Return (X, Y) of the center of cell containing provided text 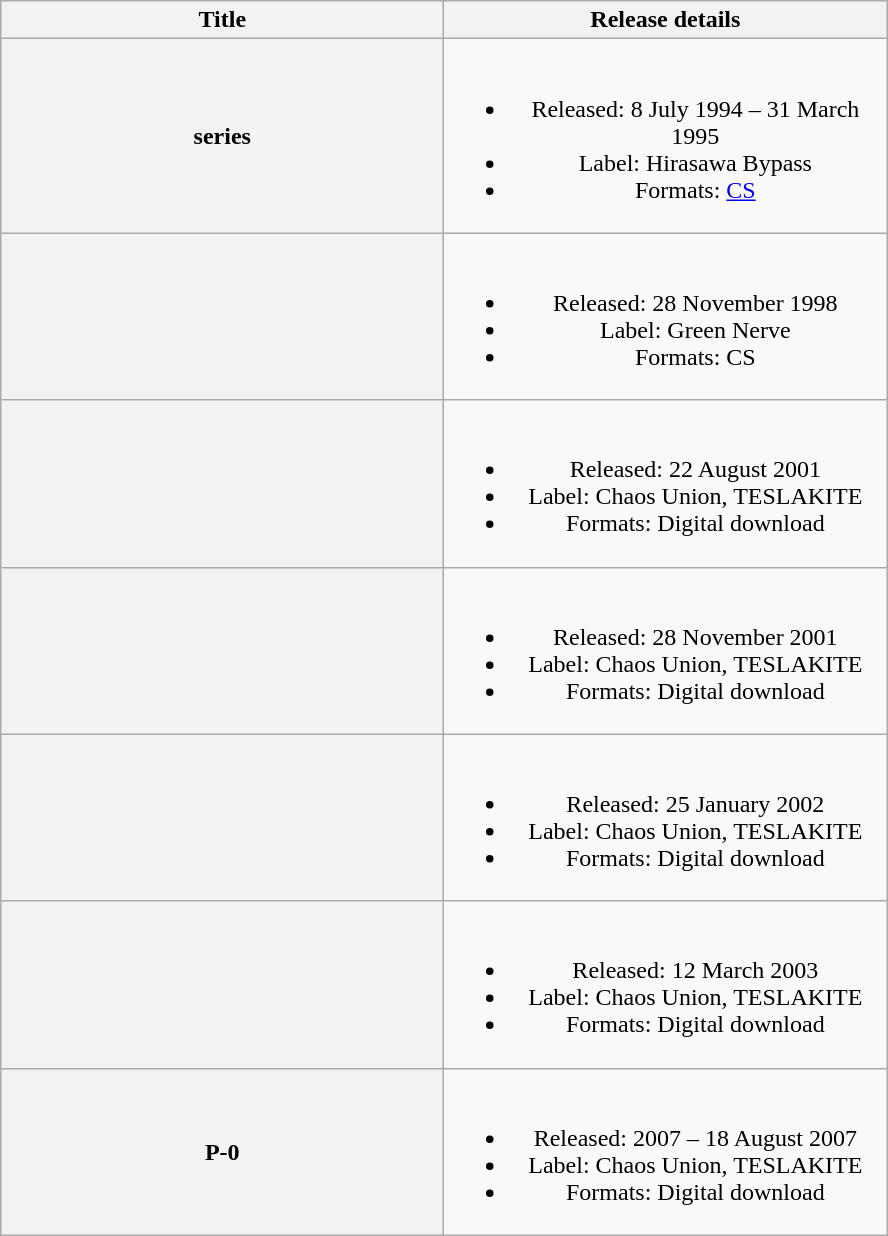
Released: 25 January 2002Label: Chaos Union, TESLAKITEFormats: Digital download (666, 818)
P-0 (222, 1152)
series (222, 136)
Released: 12 March 2003Label: Chaos Union, TESLAKITEFormats: Digital download (666, 984)
Title (222, 20)
Released: 22 August 2001Label: Chaos Union, TESLAKITEFormats: Digital download (666, 484)
Released: 8 July 1994 – 31 March 1995Label: Hirasawa BypassFormats: CS (666, 136)
Released: 2007 – 18 August 2007Label: Chaos Union, TESLAKITEFormats: Digital download (666, 1152)
Released: 28 November 2001Label: Chaos Union, TESLAKITEFormats: Digital download (666, 650)
Release details (666, 20)
Released: 28 November 1998Label: Green NerveFormats: CS (666, 316)
